Output the [x, y] coordinate of the center of the cell containing the given text.  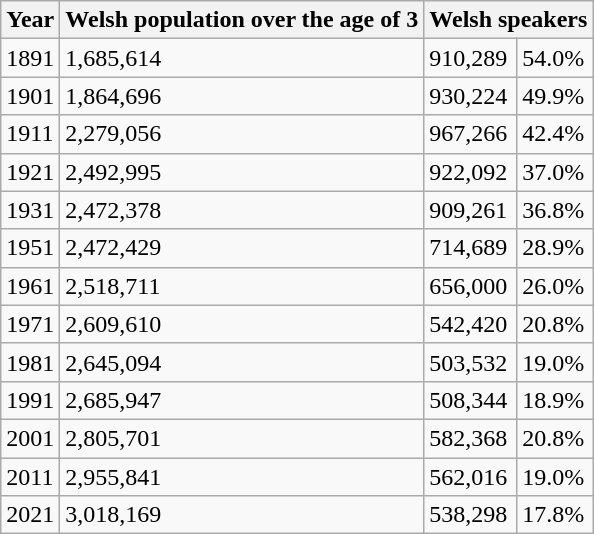
2021 [30, 515]
2,472,378 [242, 210]
Welsh population over the age of 3 [242, 20]
Welsh speakers [508, 20]
2001 [30, 438]
910,289 [470, 58]
1,685,614 [242, 58]
18.9% [555, 400]
2011 [30, 477]
542,420 [470, 324]
1911 [30, 134]
2,609,610 [242, 324]
2,279,056 [242, 134]
1891 [30, 58]
2,955,841 [242, 477]
714,689 [470, 248]
2,518,711 [242, 286]
37.0% [555, 172]
2,805,701 [242, 438]
2,472,429 [242, 248]
1921 [30, 172]
2,645,094 [242, 362]
2,492,995 [242, 172]
562,016 [470, 477]
1991 [30, 400]
26.0% [555, 286]
909,261 [470, 210]
967,266 [470, 134]
1971 [30, 324]
1981 [30, 362]
922,092 [470, 172]
54.0% [555, 58]
42.4% [555, 134]
1961 [30, 286]
36.8% [555, 210]
1951 [30, 248]
17.8% [555, 515]
1,864,696 [242, 96]
503,532 [470, 362]
582,368 [470, 438]
508,344 [470, 400]
3,018,169 [242, 515]
Year [30, 20]
2,685,947 [242, 400]
538,298 [470, 515]
656,000 [470, 286]
1901 [30, 96]
930,224 [470, 96]
28.9% [555, 248]
1931 [30, 210]
49.9% [555, 96]
